Pinpoint the cell where the given text exists, returning its (X, Y) midpoint coordinate. 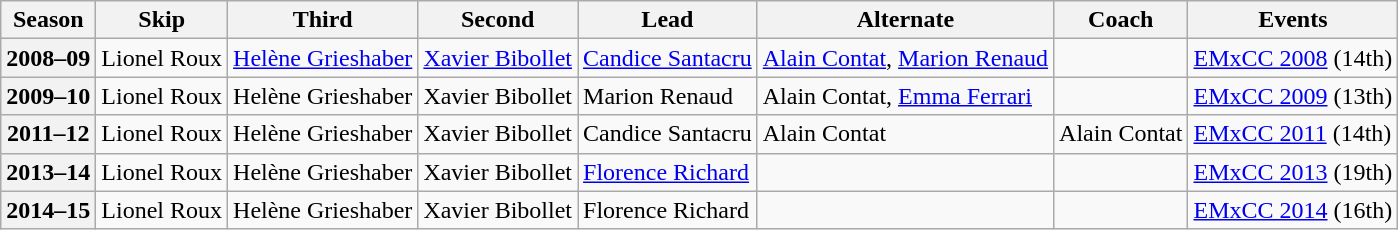
Alain Contat, Emma Ferrari (905, 96)
Lead (668, 20)
Coach (1121, 20)
2014–15 (48, 210)
2011–12 (48, 134)
Marion Renaud (668, 96)
Skip (162, 20)
Season (48, 20)
EMxCC 2008 (14th) (1293, 58)
2013–14 (48, 172)
Events (1293, 20)
2008–09 (48, 58)
EMxCC 2013 (19th) (1293, 172)
EMxCC 2009 (13th) (1293, 96)
EMxCC 2011 (14th) (1293, 134)
Alternate (905, 20)
2009–10 (48, 96)
Third (323, 20)
Alain Contat, Marion Renaud (905, 58)
Second (498, 20)
EMxCC 2014 (16th) (1293, 210)
